Determine the (x, y) coordinate at the center of the cell enclosing the given text.  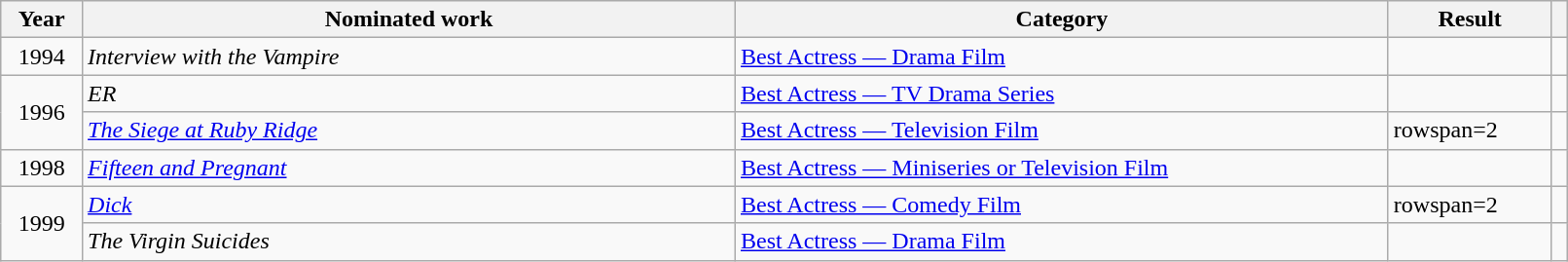
Result (1470, 19)
Fifteen and Pregnant (409, 168)
1999 (42, 223)
Category (1061, 19)
1994 (42, 56)
Best Actress — Comedy Film (1061, 205)
Best Actress — Miniseries or Television Film (1061, 168)
Nominated work (409, 19)
The Siege at Ruby Ridge (409, 131)
The Virgin Suicides (409, 242)
1996 (42, 112)
Interview with the Vampire (409, 56)
Year (42, 19)
Best Actress — Television Film (1061, 131)
1998 (42, 168)
Dick (409, 205)
Best Actress — TV Drama Series (1061, 94)
ER (409, 94)
